Find where the given text appears and provide that cell's center as [x, y] coordinate. 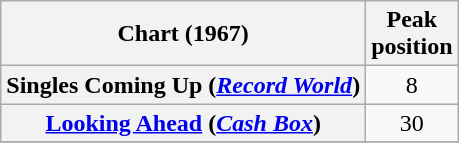
Chart (1967) [184, 34]
8 [412, 85]
30 [412, 123]
Peakposition [412, 34]
Singles Coming Up (Record World) [184, 85]
Looking Ahead (Cash Box) [184, 123]
